For the text-containing cell, return its midpoint in [x, y] coordinate format. 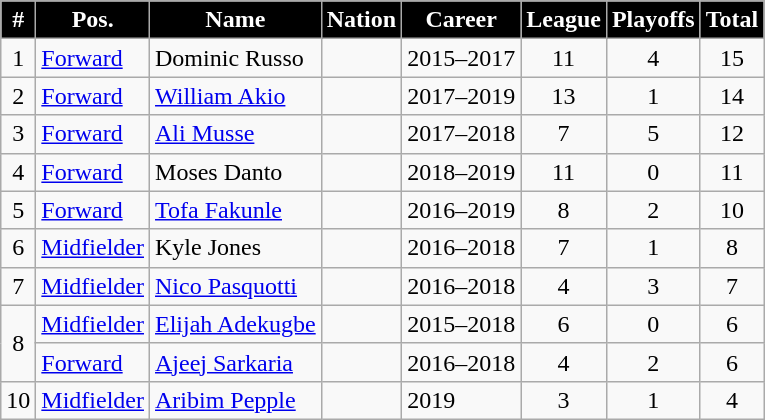
Total [732, 20]
15 [732, 58]
Dominic Russo [236, 58]
12 [732, 134]
Playoffs [653, 20]
Career [462, 20]
William Akio [236, 96]
2018–2019 [462, 172]
Pos. [93, 20]
Name [236, 20]
14 [732, 96]
2017–2018 [462, 134]
2015–2017 [462, 58]
Nation [361, 20]
2015–2018 [462, 324]
# [18, 20]
League [564, 20]
Aribim Pepple [236, 400]
Moses Danto [236, 172]
Elijah Adekugbe [236, 324]
2016–2019 [462, 210]
Nico Pasquotti [236, 286]
Kyle Jones [236, 248]
Ajeej Sarkaria [236, 362]
2017–2019 [462, 96]
2019 [462, 400]
Tofa Fakunle [236, 210]
13 [564, 96]
Ali Musse [236, 134]
